Identify which cell holds the provided text, then report its (X, Y) central coordinate. 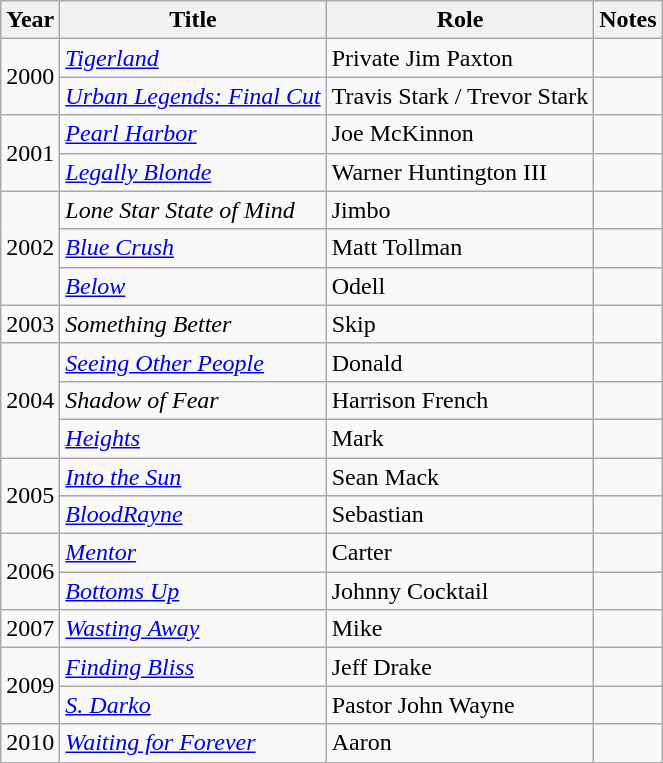
BloodRayne (193, 515)
2007 (30, 629)
Johnny Cocktail (460, 591)
Jimbo (460, 210)
Harrison French (460, 400)
2004 (30, 400)
2001 (30, 153)
Aaron (460, 743)
Something Better (193, 324)
Shadow of Fear (193, 400)
Jeff Drake (460, 667)
Sebastian (460, 515)
Skip (460, 324)
Donald (460, 362)
Year (30, 20)
Into the Sun (193, 477)
Matt Tollman (460, 248)
2003 (30, 324)
Lone Star State of Mind (193, 210)
Mentor (193, 553)
Odell (460, 286)
Finding Bliss (193, 667)
Tigerland (193, 58)
Warner Huntington III (460, 172)
2000 (30, 77)
Carter (460, 553)
Role (460, 20)
Sean Mack (460, 477)
Mark (460, 438)
Legally Blonde (193, 172)
Blue Crush (193, 248)
Pearl Harbor (193, 134)
Seeing Other People (193, 362)
Urban Legends: Final Cut (193, 96)
Travis Stark / Trevor Stark (460, 96)
Waiting for Forever (193, 743)
2006 (30, 572)
Notes (628, 20)
Bottoms Up (193, 591)
Pastor John Wayne (460, 705)
Private Jim Paxton (460, 58)
Heights (193, 438)
2010 (30, 743)
Title (193, 20)
Mike (460, 629)
Below (193, 286)
Joe McKinnon (460, 134)
2005 (30, 496)
S. Darko (193, 705)
2002 (30, 248)
2009 (30, 686)
Wasting Away (193, 629)
